Return the (x, y) coordinate for the center point of the cell that contains the specified text.  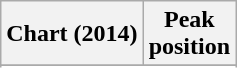
Peakposition (189, 34)
Chart (2014) (72, 34)
